Provide the [x, y] coordinate of the cell's center where the given text is located.  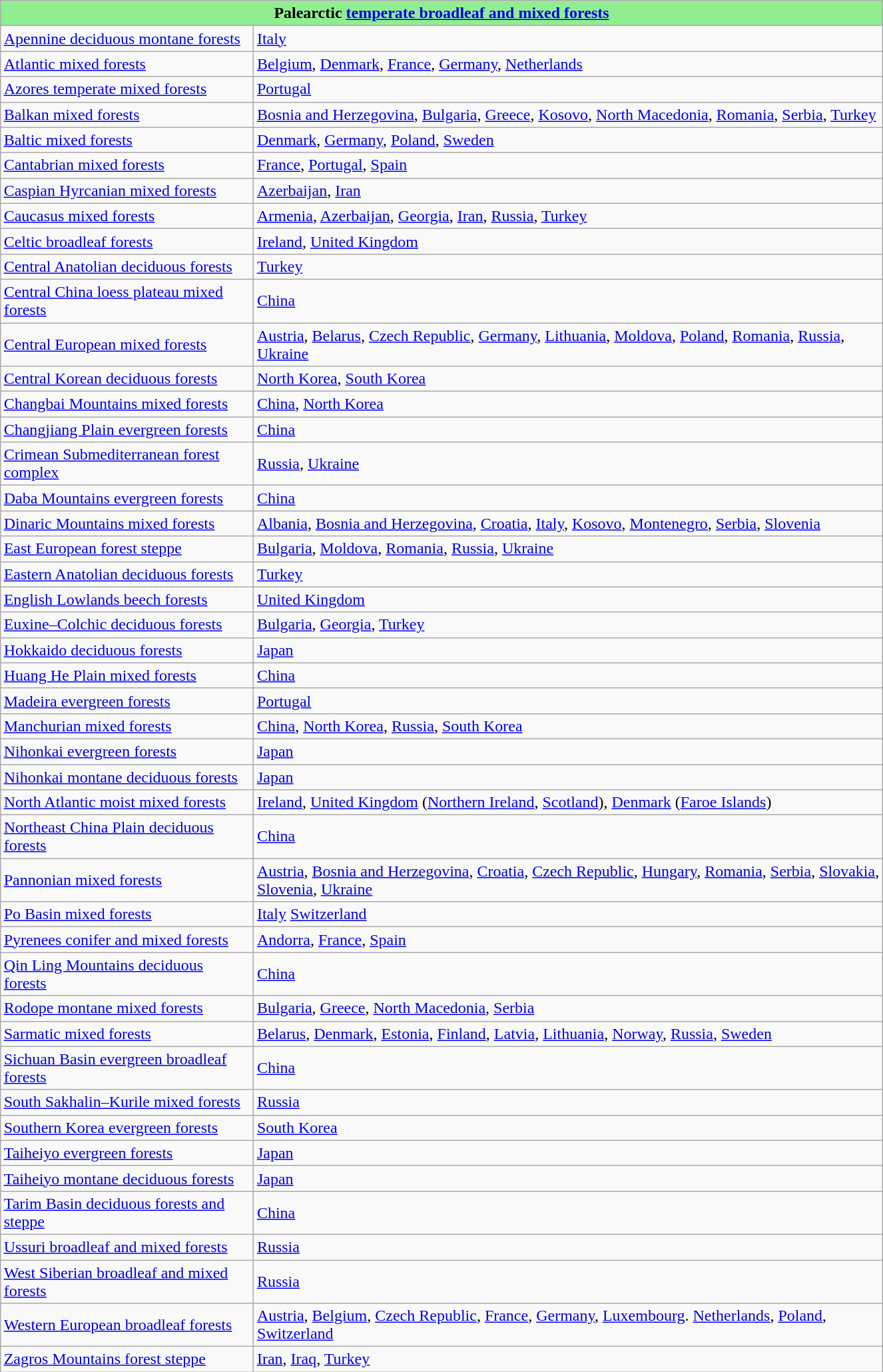
Celtic broadleaf forests [127, 241]
Pyrenees conifer and mixed forests [127, 940]
Caspian Hyrcanian mixed forests [127, 190]
Western European broadleaf forests [127, 1325]
Armenia, Azerbaijan, Georgia, Iran, Russia, Turkey [567, 216]
North Atlantic moist mixed forests [127, 803]
Atlantic mixed forests [127, 64]
Huang He Plain mixed forests [127, 675]
France, Portugal, Spain [567, 165]
Changjiang Plain evergreen forests [127, 430]
Central Korean deciduous forests [127, 379]
Azores temperate mixed forests [127, 89]
Albania, Bosnia and Herzegovina, Croatia, Italy, Kosovo, Montenegro, Serbia, Slovenia [567, 523]
China, North Korea, Russia, South Korea [567, 726]
Palearctic temperate broadleaf and mixed forests [441, 13]
Austria, Belarus, Czech Republic, Germany, Lithuania, Moldova, Poland, Romania, Russia, Ukraine [567, 344]
East European forest steppe [127, 549]
Ireland, United Kingdom (Northern Ireland, Scotland), Denmark (Faroe Islands) [567, 803]
Baltic mixed forests [127, 140]
Changbai Mountains mixed forests [127, 404]
Andorra, France, Spain [567, 940]
Ireland, United Kingdom [567, 241]
Rodope montane mixed forests [127, 1008]
Sarmatic mixed forests [127, 1034]
Italy [567, 39]
Ussuri broadleaf and mixed forests [127, 1247]
Belarus, Denmark, Estonia, Finland, Latvia, Lithuania, Norway, Russia, Sweden [567, 1034]
North Korea, South Korea [567, 379]
Russia, Ukraine [567, 464]
South Sakhalin–Kurile mixed forests [127, 1102]
Madeira evergreen forests [127, 701]
Daba Mountains evergreen forests [127, 498]
Euxine–Colchic deciduous forests [127, 625]
Manchurian mixed forests [127, 726]
Po Basin mixed forests [127, 914]
Central China loess plateau mixed forests [127, 301]
Cantabrian mixed forests [127, 165]
Qin Ling Mountains deciduous forests [127, 974]
Taiheiyo evergreen forests [127, 1153]
Caucasus mixed forests [127, 216]
Dinaric Mountains mixed forests [127, 523]
Southern Korea evergreen forests [127, 1128]
Pannonian mixed forests [127, 880]
Tarim Basin deciduous forests and steppe [127, 1212]
Eastern Anatolian deciduous forests [127, 574]
Bulgaria, Greece, North Macedonia, Serbia [567, 1008]
Denmark, Germany, Poland, Sweden [567, 140]
English Lowlands beech forests [127, 599]
Bulgaria, Georgia, Turkey [567, 625]
Crimean Submediterranean forest complex [127, 464]
China, North Korea [567, 404]
Northeast China Plain deciduous forests [127, 837]
South Korea [567, 1128]
Bulgaria, Moldova, Romania, Russia, Ukraine [567, 549]
Bosnia and Herzegovina, Bulgaria, Greece, Kosovo, North Macedonia, Romania, Serbia, Turkey [567, 115]
Nihonkai evergreen forests [127, 751]
Azerbaijan, Iran [567, 190]
United Kingdom [567, 599]
Taiheiyo montane deciduous forests [127, 1178]
Hokkaido deciduous forests [127, 650]
Italy Switzerland [567, 914]
Zagros Mountains forest steppe [127, 1359]
Central European mixed forests [127, 344]
Nihonkai montane deciduous forests [127, 777]
Belgium, Denmark, France, Germany, Netherlands [567, 64]
Austria, Belgium, Czech Republic, France, Germany, Luxembourg. Netherlands, Poland, Switzerland [567, 1325]
Sichuan Basin evergreen broadleaf forests [127, 1068]
Central Anatolian deciduous forests [127, 266]
Apennine deciduous montane forests [127, 39]
Iran, Iraq, Turkey [567, 1359]
West Siberian broadleaf and mixed forests [127, 1281]
Balkan mixed forests [127, 115]
Austria, Bosnia and Herzegovina, Croatia, Czech Republic, Hungary, Romania, Serbia, Slovakia, Slovenia, Ukraine [567, 880]
